Determine the [X, Y] coordinate at the center of the cell enclosing the given text.  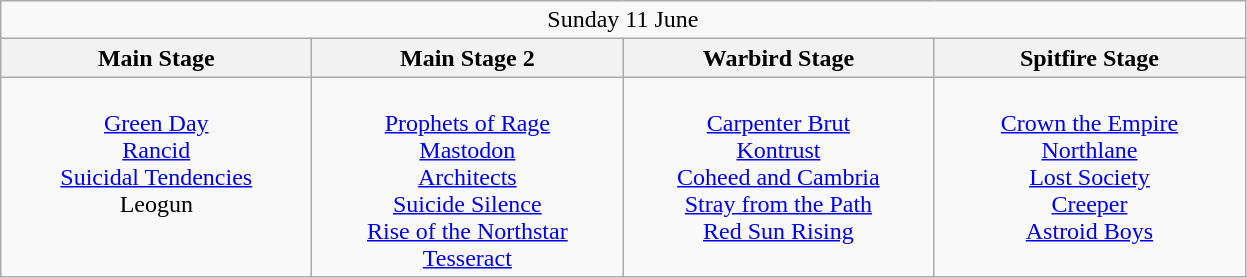
Main Stage [156, 58]
Warbird Stage [778, 58]
Crown the Empire Northlane Lost Society Creeper Astroid Boys [1090, 177]
Main Stage 2 [468, 58]
Prophets of Rage Mastodon Architects Suicide Silence Rise of the Northstar Tesseract [468, 177]
Carpenter Brut Kontrust Coheed and Cambria Stray from the Path Red Sun Rising [778, 177]
Green Day Rancid Suicidal Tendencies Leogun [156, 177]
Sunday 11 June [623, 20]
Spitfire Stage [1090, 58]
